For the text-containing cell, return its midpoint in (X, Y) coordinate format. 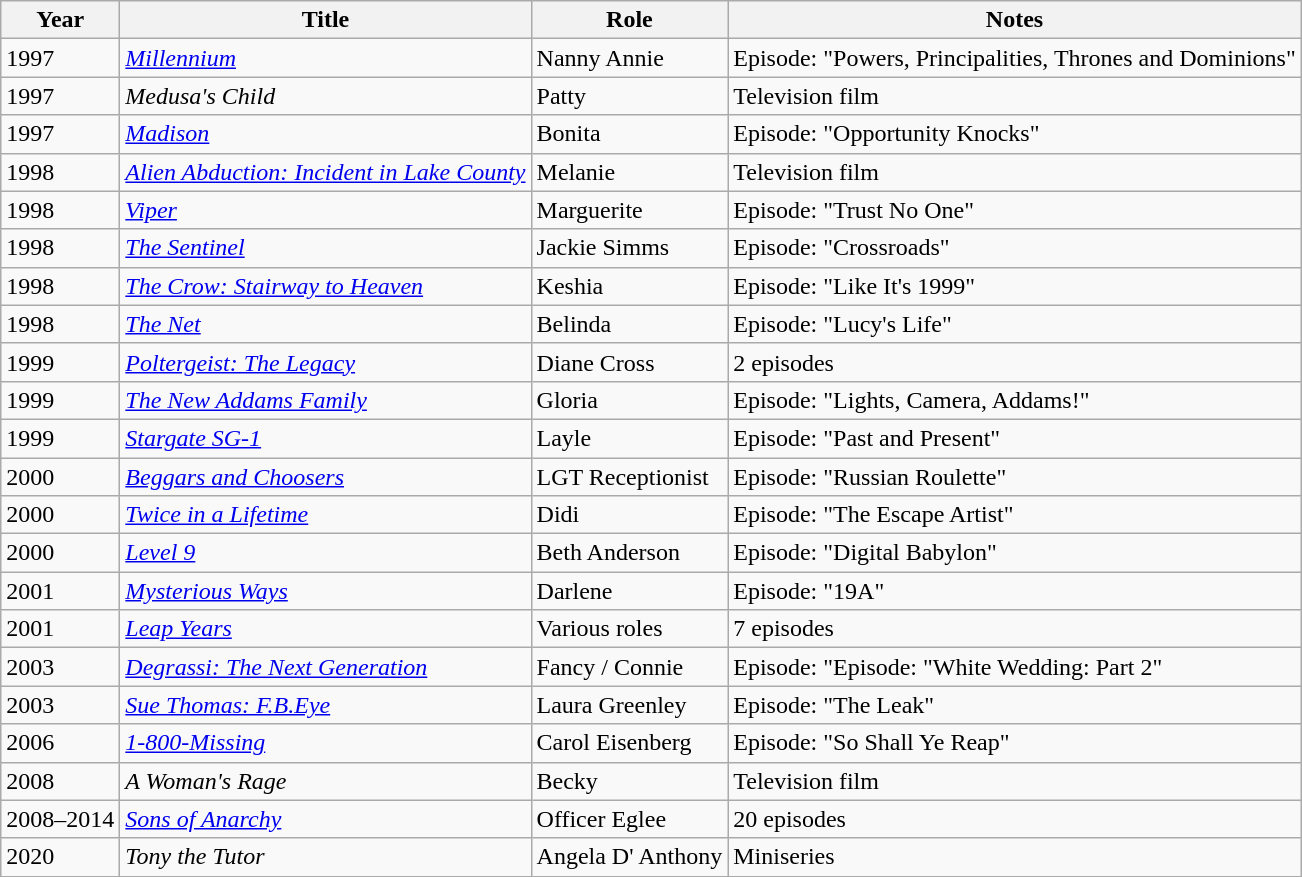
Didi (630, 515)
Episode: "Crossroads" (1014, 248)
Tony the Tutor (326, 857)
Officer Eglee (630, 819)
Episode: "Like It's 1999" (1014, 286)
7 episodes (1014, 629)
Degrassi: The Next Generation (326, 667)
Madison (326, 134)
Various roles (630, 629)
Episode: "Trust No One" (1014, 210)
1-800-Missing (326, 743)
Laura Greenley (630, 705)
Episode: "Lights, Camera, Addams!" (1014, 400)
Gloria (630, 400)
Stargate SG-1 (326, 438)
Episode: "Digital Babylon" (1014, 553)
Episode: "So Shall Ye Reap" (1014, 743)
2008–2014 (60, 819)
Melanie (630, 172)
Bonita (630, 134)
Episode: "The Escape Artist" (1014, 515)
Episode: "Past and Present" (1014, 438)
2008 (60, 781)
Patty (630, 96)
Viper (326, 210)
Millennium (326, 58)
The New Addams Family (326, 400)
Nanny Annie (630, 58)
The Sentinel (326, 248)
The Net (326, 324)
Title (326, 20)
Poltergeist: The Legacy (326, 362)
Leap Years (326, 629)
2 episodes (1014, 362)
Episode: "Powers, Principalities, Thrones and Dominions" (1014, 58)
Belinda (630, 324)
2006 (60, 743)
Keshia (630, 286)
Notes (1014, 20)
Fancy / Connie (630, 667)
2020 (60, 857)
Sue Thomas: F.B.Eye (326, 705)
Miniseries (1014, 857)
A Woman's Rage (326, 781)
Level 9 (326, 553)
Episode: "The Leak" (1014, 705)
Diane Cross (630, 362)
Jackie Simms (630, 248)
Episode: "Russian Roulette" (1014, 477)
Alien Abduction: Incident in Lake County (326, 172)
Year (60, 20)
Episode: "Opportunity Knocks" (1014, 134)
Layle (630, 438)
Role (630, 20)
Angela D' Anthony (630, 857)
Episode: "Episode: "White Wedding: Part 2" (1014, 667)
Episode: "Lucy's Life" (1014, 324)
LGT Receptionist (630, 477)
Twice in a Lifetime (326, 515)
Mysterious Ways (326, 591)
Marguerite (630, 210)
Medusa's Child (326, 96)
Carol Eisenberg (630, 743)
Beth Anderson (630, 553)
Sons of Anarchy (326, 819)
Episode: "19A" (1014, 591)
Becky (630, 781)
The Crow: Stairway to Heaven (326, 286)
Darlene (630, 591)
20 episodes (1014, 819)
Beggars and Choosers (326, 477)
